Locate the cell with the specified text and output its (X, Y) center coordinate. 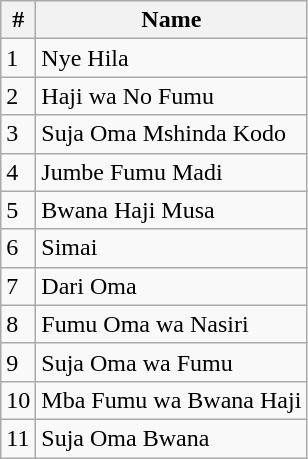
Simai (172, 248)
Dari Oma (172, 286)
10 (18, 400)
Suja Oma Mshinda Kodo (172, 134)
Suja Oma Bwana (172, 438)
9 (18, 362)
6 (18, 248)
Fumu Oma wa Nasiri (172, 324)
5 (18, 210)
7 (18, 286)
Haji wa No Fumu (172, 96)
2 (18, 96)
4 (18, 172)
3 (18, 134)
1 (18, 58)
Suja Oma wa Fumu (172, 362)
11 (18, 438)
Mba Fumu wa Bwana Haji (172, 400)
Bwana Haji Musa (172, 210)
8 (18, 324)
Jumbe Fumu Madi (172, 172)
# (18, 20)
Nye Hila (172, 58)
Name (172, 20)
